For the text-containing cell, return its midpoint in (x, y) coordinate format. 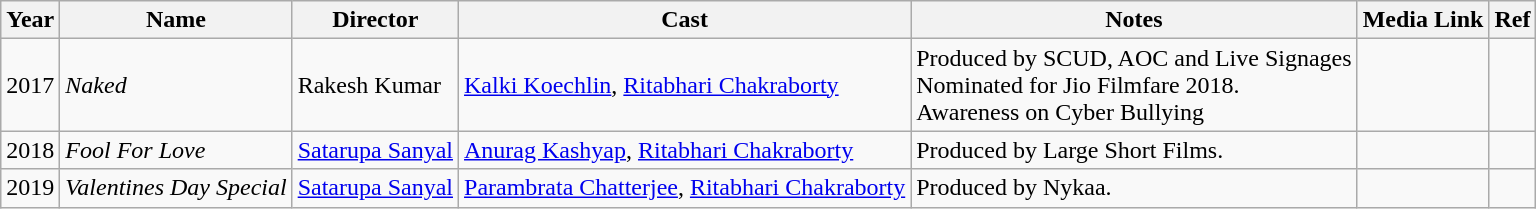
2019 (30, 188)
Rakesh Kumar (375, 85)
Parambrata Chatterjee, Ritabhari Chakraborty (685, 188)
Kalki Koechlin, Ritabhari Chakraborty (685, 85)
Produced by Nykaa. (1134, 188)
Fool For Love (176, 150)
Director (375, 20)
Media Link (1423, 20)
Produced by SCUD, AOC and Live Signages Nominated for Jio Filmfare 2018.Awareness on Cyber Bullying (1134, 85)
Anurag Kashyap, Ritabhari Chakraborty (685, 150)
2017 (30, 85)
Year (30, 20)
2018 (30, 150)
Valentines Day Special (176, 188)
Name (176, 20)
Notes (1134, 20)
Naked (176, 85)
Produced by Large Short Films. (1134, 150)
Cast (685, 20)
Ref (1512, 20)
